Locate the cell with the specified text and output its [x, y] center coordinate. 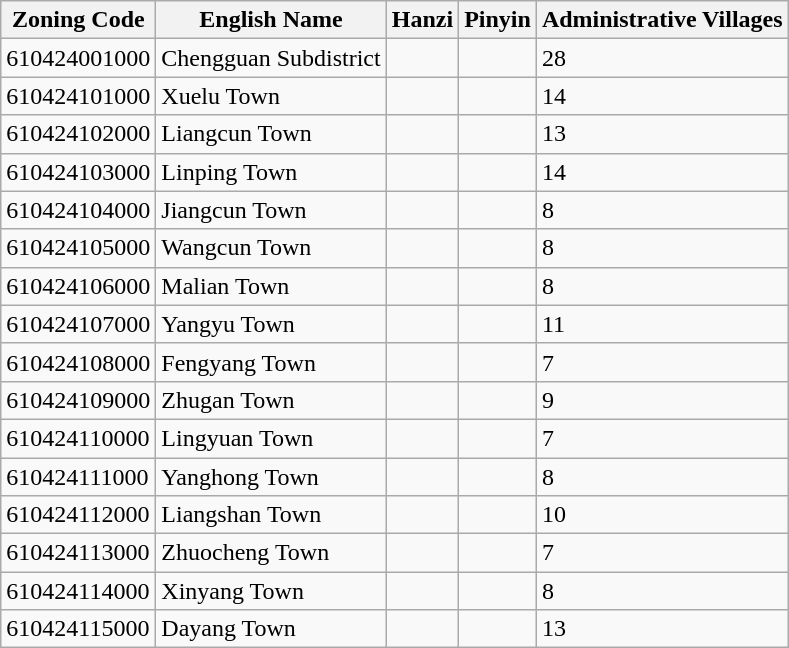
610424001000 [78, 58]
11 [662, 324]
610424103000 [78, 172]
Malian Town [271, 286]
Hanzi [422, 20]
Zoning Code [78, 20]
28 [662, 58]
610424106000 [78, 286]
Fengyang Town [271, 362]
Wangcun Town [271, 248]
Yangyu Town [271, 324]
Zhugan Town [271, 400]
Pinyin [498, 20]
10 [662, 515]
Liangcun Town [271, 134]
610424101000 [78, 96]
Chengguan Subdistrict [271, 58]
Xuelu Town [271, 96]
610424110000 [78, 438]
Zhuocheng Town [271, 553]
Dayang Town [271, 629]
610424111000 [78, 477]
610424102000 [78, 134]
9 [662, 400]
Linping Town [271, 172]
610424112000 [78, 515]
610424105000 [78, 248]
610424113000 [78, 553]
610424108000 [78, 362]
Yanghong Town [271, 477]
Administrative Villages [662, 20]
610424114000 [78, 591]
Lingyuan Town [271, 438]
Jiangcun Town [271, 210]
610424109000 [78, 400]
Liangshan Town [271, 515]
610424104000 [78, 210]
610424107000 [78, 324]
610424115000 [78, 629]
Xinyang Town [271, 591]
English Name [271, 20]
